Detect which cell encompasses the target text, then output its (x, y) center coordinate. 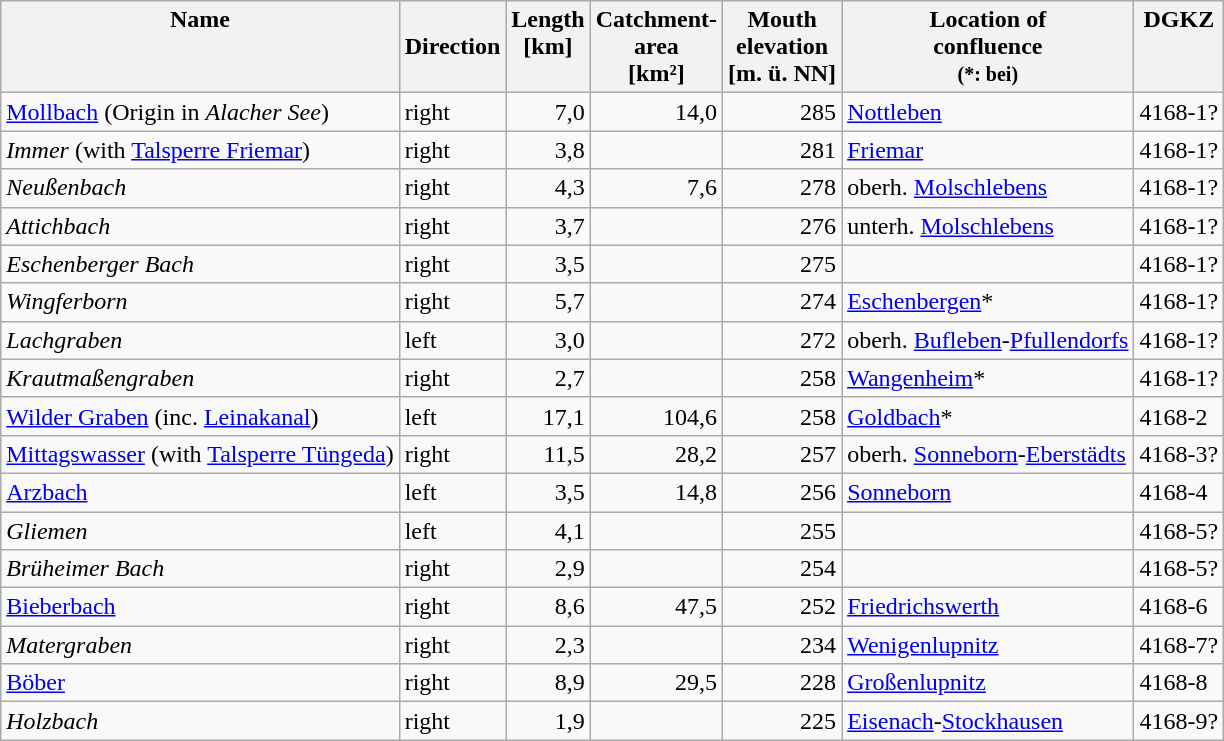
oberh. Sonneborn-Eberstädts (988, 454)
11,5 (548, 454)
Böber (200, 683)
Friemar (988, 150)
8,9 (548, 683)
278 (782, 188)
3,8 (548, 150)
281 (782, 150)
4168-2 (1179, 416)
Wilder Graben (inc. Leinakanal) (200, 416)
Eisenach-Stockhausen (988, 721)
Nottleben (988, 112)
255 (782, 531)
104,6 (656, 416)
14,0 (656, 112)
Lachgraben (200, 340)
Length[km] (548, 47)
Großenlupnitz (988, 683)
4168-9? (1179, 721)
Direction (452, 47)
Name (200, 47)
252 (782, 607)
4,1 (548, 531)
Wingferborn (200, 302)
7,0 (548, 112)
3,0 (548, 340)
2,9 (548, 569)
272 (782, 340)
274 (782, 302)
4168-4 (1179, 492)
Goldbach* (988, 416)
Matergraben (200, 645)
Wangenheim* (988, 378)
1,9 (548, 721)
Brüheimer Bach (200, 569)
Neußenbach (200, 188)
DGKZ (1179, 47)
Sonneborn (988, 492)
oberh. Bufleben-Pfullendorfs (988, 340)
8,6 (548, 607)
Catchment-area[km²] (656, 47)
4,3 (548, 188)
2,7 (548, 378)
Gliemen (200, 531)
285 (782, 112)
234 (782, 645)
2,3 (548, 645)
Immer (with Talsperre Friemar) (200, 150)
14,8 (656, 492)
Friedrichswerth (988, 607)
275 (782, 264)
Arzbach (200, 492)
4168-6 (1179, 607)
Wenigenlupnitz (988, 645)
Eschenbergen* (988, 302)
228 (782, 683)
254 (782, 569)
256 (782, 492)
29,5 (656, 683)
Eschenberger Bach (200, 264)
7,6 (656, 188)
Mouthelevation[m. ü. NN] (782, 47)
Attichbach (200, 226)
Bieberbach (200, 607)
Mollbach (Origin in Alacher See) (200, 112)
5,7 (548, 302)
unterh. Molschlebens (988, 226)
4168-3? (1179, 454)
4168-7? (1179, 645)
47,5 (656, 607)
276 (782, 226)
17,1 (548, 416)
28,2 (656, 454)
257 (782, 454)
3,7 (548, 226)
225 (782, 721)
4168-8 (1179, 683)
oberh. Molschlebens (988, 188)
Location ofconfluence(*: bei) (988, 47)
Mittagswasser (with Talsperre Tüngeda) (200, 454)
Holzbach (200, 721)
Krautmaßengraben (200, 378)
